Provide the [x, y] coordinate of the cell's center where the given text is located.  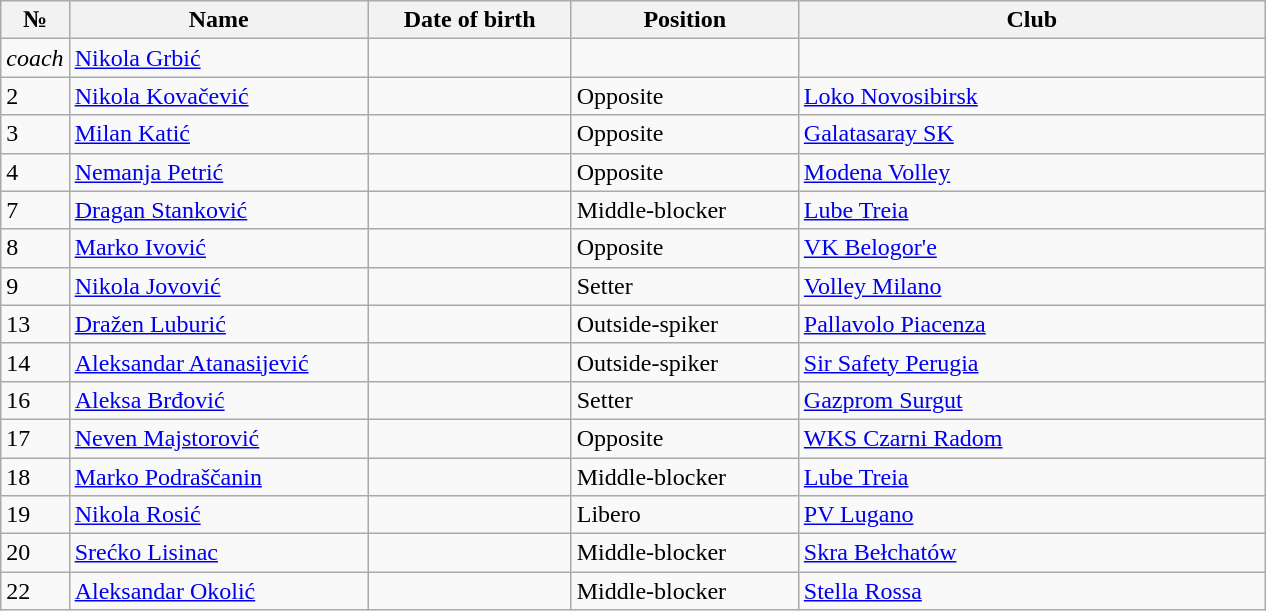
Nikola Jovović [218, 286]
Marko Podraščanin [218, 477]
Gazprom Surgut [1032, 400]
17 [35, 438]
Dragan Stanković [218, 210]
Aleksa Brđović [218, 400]
Galatasaray SK [1032, 134]
Sir Safety Perugia [1032, 362]
2 [35, 96]
Club [1032, 20]
Nikola Kovačević [218, 96]
VK Belogor'e [1032, 248]
Nikola Rosić [218, 515]
20 [35, 553]
Neven Majstorović [218, 438]
WKS Czarni Radom [1032, 438]
4 [35, 172]
Pallavolo Piacenza [1032, 324]
Srećko Lisinac [218, 553]
Modena Volley [1032, 172]
Marko Ivović [218, 248]
Volley Milano [1032, 286]
Stella Rossa [1032, 591]
3 [35, 134]
Nemanja Petrić [218, 172]
Aleksandar Atanasijević [218, 362]
Dražen Luburić [218, 324]
Libero [684, 515]
Skra Bełchatów [1032, 553]
19 [35, 515]
PV Lugano [1032, 515]
№ [35, 20]
22 [35, 591]
Nikola Grbić [218, 58]
Aleksandar Okolić [218, 591]
8 [35, 248]
Loko Novosibirsk [1032, 96]
7 [35, 210]
Milan Katić [218, 134]
16 [35, 400]
Name [218, 20]
13 [35, 324]
14 [35, 362]
18 [35, 477]
Position [684, 20]
Date of birth [470, 20]
9 [35, 286]
coach [35, 58]
